Capture the cell that displays the provided text and extract its [X, Y] central coordinate. 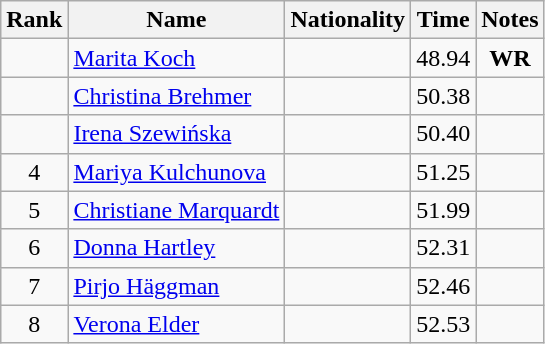
7 [34, 286]
Irena Szewińska [176, 134]
48.94 [444, 58]
Marita Koch [176, 58]
50.40 [444, 134]
50.38 [444, 96]
51.99 [444, 210]
Notes [510, 20]
Mariya Kulchunova [176, 172]
52.46 [444, 286]
Donna Hartley [176, 248]
Nationality [348, 20]
51.25 [444, 172]
5 [34, 210]
4 [34, 172]
6 [34, 248]
Time [444, 20]
Rank [34, 20]
WR [510, 58]
Verona Elder [176, 324]
Name [176, 20]
Christina Brehmer [176, 96]
52.53 [444, 324]
52.31 [444, 248]
Pirjo Häggman [176, 286]
8 [34, 324]
Christiane Marquardt [176, 210]
